Locate the cell with the specified text and output its [X, Y] center coordinate. 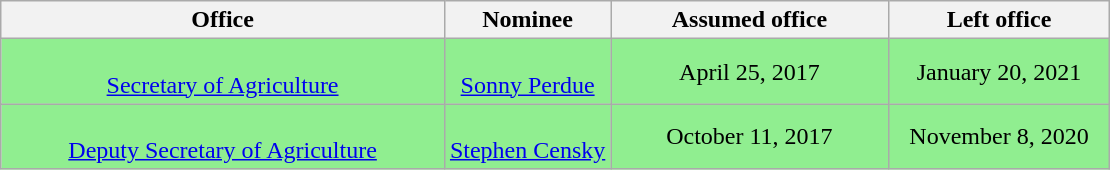
Stephen Censky [527, 136]
Deputy Secretary of Agriculture [223, 136]
Office [223, 20]
January 20, 2021 [999, 72]
Left office [999, 20]
April 25, 2017 [750, 72]
Nominee [527, 20]
Secretary of Agriculture [223, 72]
Sonny Perdue [527, 72]
October 11, 2017 [750, 136]
Assumed office [750, 20]
November 8, 2020 [999, 136]
